Identify which cell holds the provided text, then report its [x, y] central coordinate. 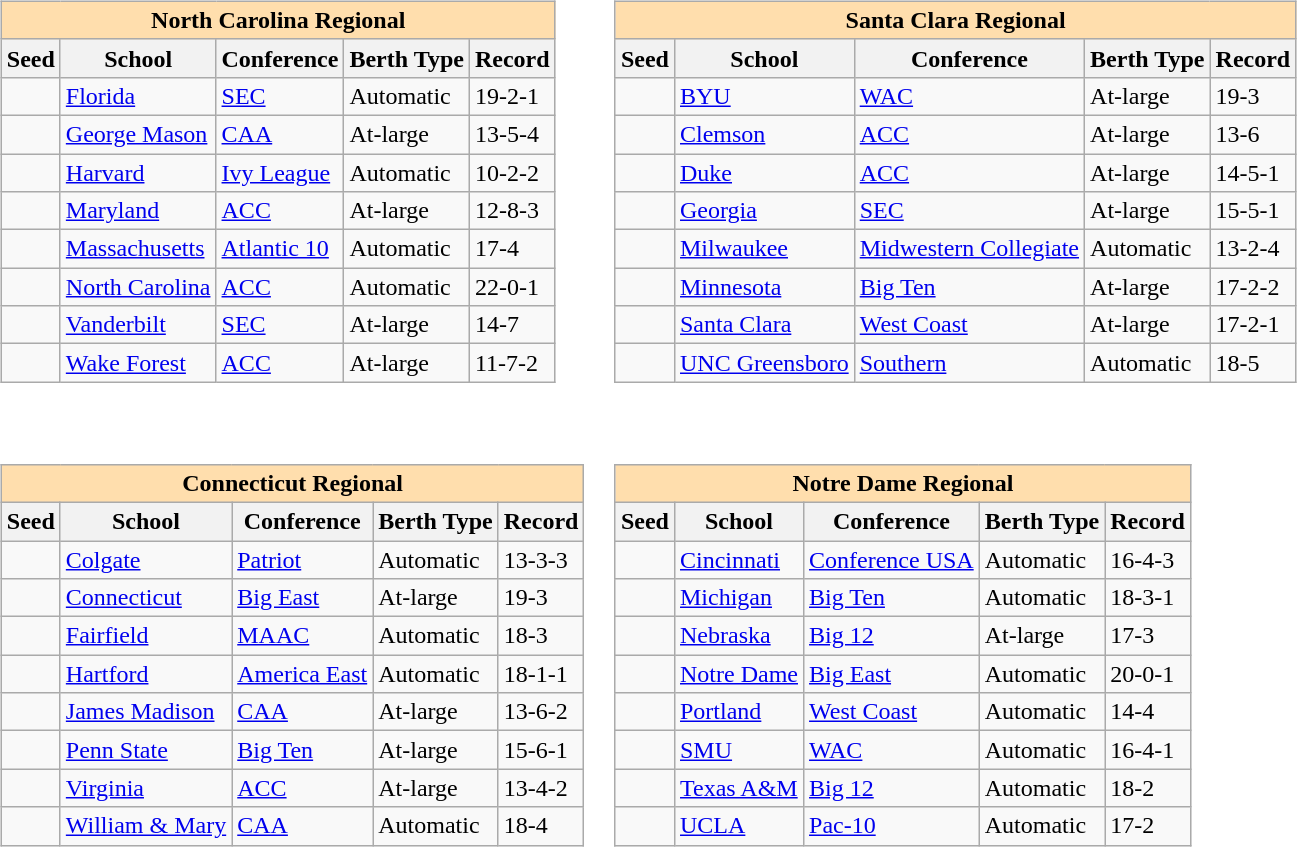
13-3-3 [541, 559]
Cincinnati [738, 559]
Santa Clara [764, 325]
15-6-1 [541, 750]
North Carolina Regional [278, 20]
Atlantic 10 [280, 249]
Vanderbilt [138, 325]
18-2 [1148, 788]
15-5-1 [1253, 211]
Conference USA [892, 559]
George Mason [138, 134]
Penn State [146, 750]
Santa Clara Regional [955, 20]
North Carolina [138, 287]
Duke [764, 173]
UCLA [738, 826]
Portland [738, 712]
22-0-1 [512, 287]
13-6 [1253, 134]
William & Mary [146, 826]
20-0-1 [1148, 674]
Wake Forest [138, 363]
Fairfield [146, 636]
Connecticut Regional [292, 483]
Maryland [138, 211]
Notre Dame [738, 674]
James Madison [146, 712]
Texas A&M [738, 788]
14-5-1 [1253, 173]
SMU [738, 750]
BYU [764, 96]
17-3 [1148, 636]
Minnesota [764, 287]
17-2-2 [1253, 287]
MAAC [302, 636]
14-4 [1148, 712]
Virginia [146, 788]
18-3-1 [1148, 598]
12-8-3 [512, 211]
Southern [969, 363]
17-2 [1148, 826]
Patriot [302, 559]
13-6-2 [541, 712]
Michigan [738, 598]
19-2-1 [512, 96]
Pac-10 [892, 826]
Colgate [146, 559]
Nebraska [738, 636]
14-7 [512, 325]
Clemson [764, 134]
11-7-2 [512, 363]
Notre Dame Regional [902, 483]
18-5 [1253, 363]
17-4 [512, 249]
10-2-2 [512, 173]
17-2-1 [1253, 325]
Massachusetts [138, 249]
America East [302, 674]
18-1-1 [541, 674]
Milwaukee [764, 249]
13-2-4 [1253, 249]
18-3 [541, 636]
Georgia [764, 211]
Connecticut [146, 598]
13-4-2 [541, 788]
Ivy League [280, 173]
18-4 [541, 826]
16-4-3 [1148, 559]
16-4-1 [1148, 750]
UNC Greensboro [764, 363]
Florida [138, 96]
Midwestern Collegiate [969, 249]
Hartford [146, 674]
13-5-4 [512, 134]
Harvard [138, 173]
